Capture the cell that displays the provided text and extract its (x, y) central coordinate. 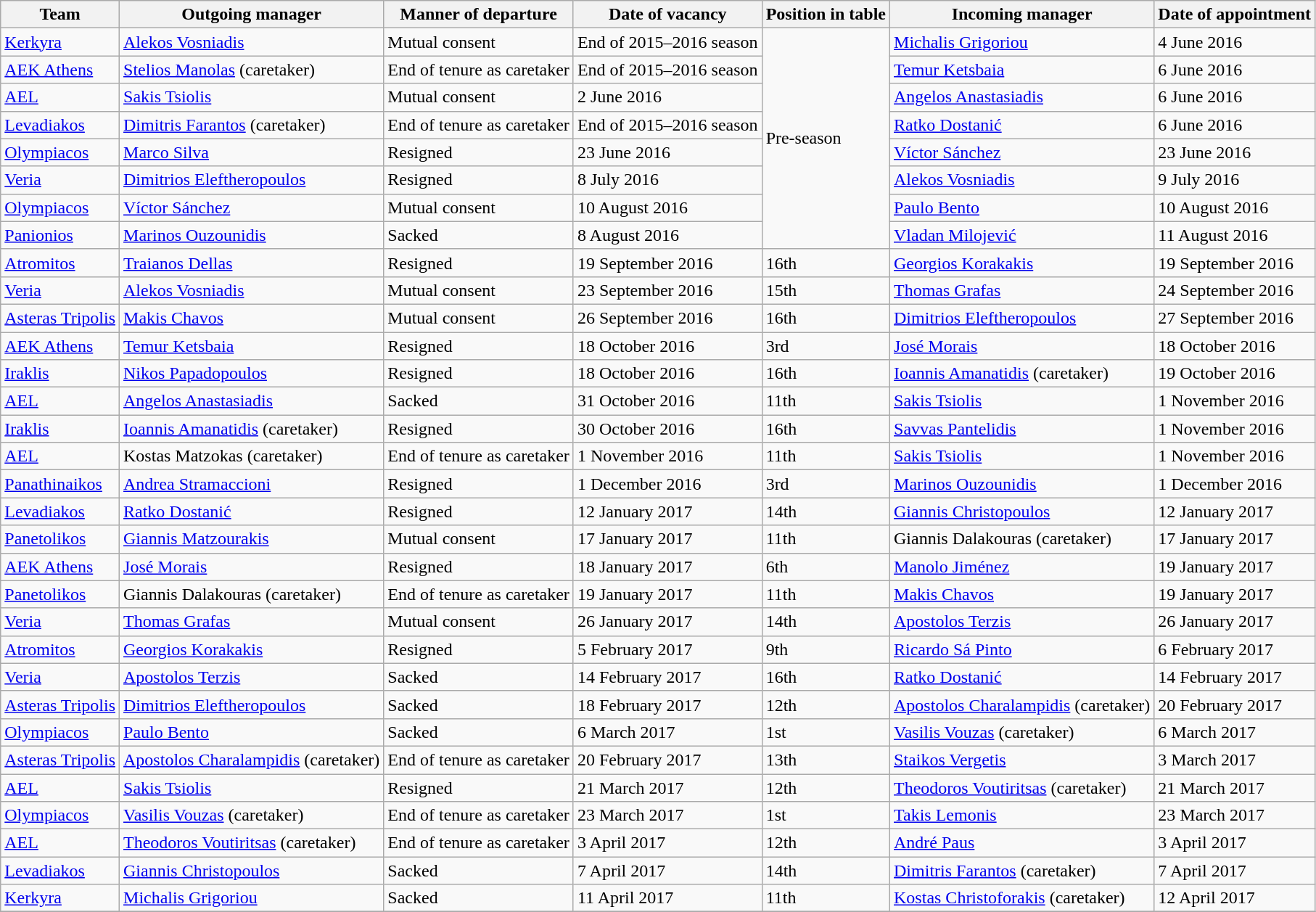
8 August 2016 (667, 235)
Stelios Manolas (caretaker) (252, 70)
15th (826, 290)
André Paus (1022, 843)
Panionios (60, 235)
24 September 2016 (1235, 290)
Vladan Milojević (1022, 235)
18 January 2017 (667, 567)
Savvas Pantelidis (1022, 429)
Date of vacancy (667, 15)
23 September 2016 (667, 290)
18 February 2017 (667, 704)
Kostas Matzokas (caretaker) (252, 456)
5 February 2017 (667, 649)
Giannis Matzourakis (252, 539)
7 April 2017 (1235, 871)
11 April 2017 (667, 898)
8 July 2016 (667, 180)
4 June 2016 (1235, 42)
Traianos Dellas (252, 263)
Panathinaikos (60, 484)
Ricardo Sá Pinto (1022, 649)
Marco Silva (252, 152)
3 April 2017 (1235, 843)
Takis Lemonis (1022, 816)
31 October 2016 (667, 401)
Manolo Jiménez (1022, 567)
11 August 2016 (1235, 235)
3 March 2017 (1235, 760)
9th (826, 649)
12 April 2017 (1235, 898)
6 February 2017 (1235, 649)
Manner of departure (479, 15)
19 October 2016 (1235, 374)
27 September 2016 (1235, 318)
Outgoing manager (252, 15)
3 Αpril 2017 (667, 843)
Position in table (826, 15)
2 June 2016 (667, 97)
Andrea Stramaccioni (252, 484)
6th (826, 567)
Staikos Vergetis (1022, 760)
7 Αpril 2017 (667, 871)
Date of appointment (1235, 15)
30 October 2016 (667, 429)
Incoming manager (1022, 15)
Pre-season (826, 139)
26 September 2016 (667, 318)
Kostas Christoforakis (caretaker) (1022, 898)
9 July 2016 (1235, 180)
Nikos Papadopoulos (252, 374)
Team (60, 15)
13th (826, 760)
